Locate the cell with the specified text and output its (X, Y) center coordinate. 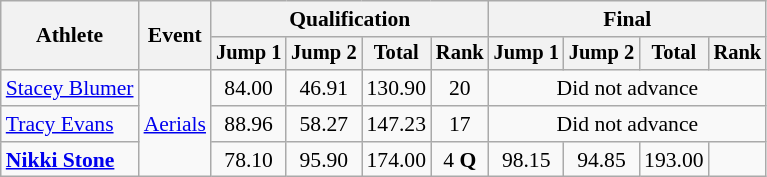
Final (628, 19)
147.23 (396, 124)
88.96 (248, 124)
Athlete (70, 36)
Tracy Evans (70, 124)
84.00 (248, 88)
46.91 (324, 88)
Aerials (175, 124)
130.90 (396, 88)
20 (460, 88)
Stacey Blumer (70, 88)
Event (175, 36)
58.27 (324, 124)
17 (460, 124)
Qualification (350, 19)
